Capture the cell that displays the provided text and extract its (x, y) central coordinate. 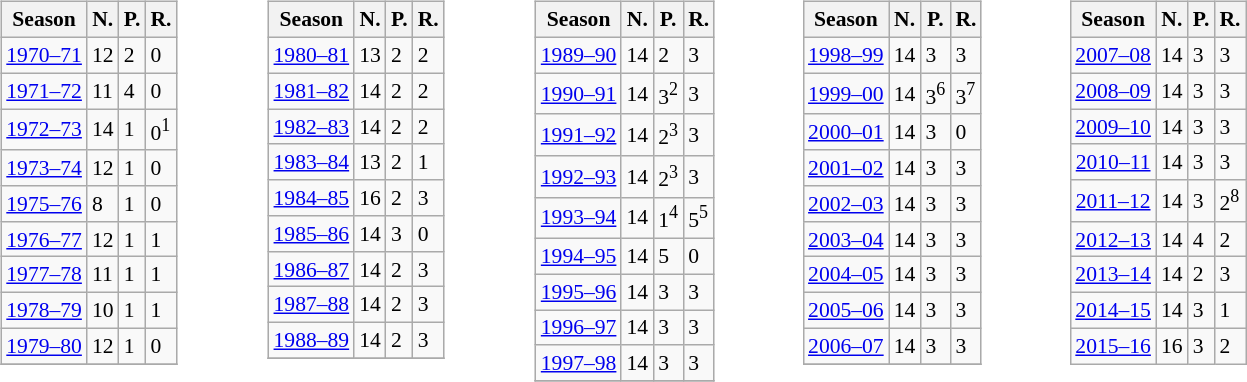
1995–96 (579, 292)
2008–09 (1113, 91)
28 (1230, 200)
1972–73 (44, 130)
1980–81 (312, 55)
1988–89 (312, 340)
2006–07 (846, 346)
1979–80 (44, 346)
2013–14 (1113, 275)
1981–82 (312, 91)
2002–03 (846, 204)
1994–95 (579, 256)
1975–76 (44, 204)
1987–88 (312, 305)
36 (935, 94)
2001–02 (846, 168)
8 (103, 204)
2009–10 (1113, 127)
1971–72 (44, 91)
01 (160, 130)
1993–94 (579, 218)
2007–08 (1113, 55)
1996–97 (579, 328)
1991–92 (579, 134)
2012–13 (1113, 239)
2005–06 (846, 311)
10 (103, 311)
1999–00 (846, 94)
1989–90 (579, 55)
2004–05 (846, 275)
1984–85 (312, 198)
2011–12 (1113, 200)
1970–71 (44, 55)
1973–74 (44, 168)
37 (966, 94)
1978–79 (44, 311)
1985–86 (312, 234)
1976–77 (44, 239)
1990–91 (579, 94)
2014–15 (1113, 311)
1982–83 (312, 127)
1977–78 (44, 275)
2000–01 (846, 132)
2015–16 (1113, 346)
1983–84 (312, 162)
55 (698, 218)
5 (668, 256)
1997–98 (579, 363)
2010–11 (1113, 162)
1992–93 (579, 176)
1986–87 (312, 269)
32 (668, 94)
1998–99 (846, 55)
2003–04 (846, 239)
